For the text-containing cell, return its midpoint in [X, Y] coordinate format. 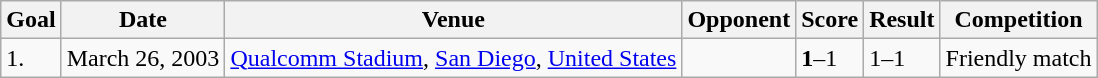
1. [31, 58]
March 26, 2003 [143, 58]
Venue [454, 20]
Competition [1018, 20]
Date [143, 20]
Result [902, 20]
Friendly match [1018, 58]
Qualcomm Stadium, San Diego, United States [454, 58]
Goal [31, 20]
Opponent [739, 20]
Score [830, 20]
